Find where the given text appears and provide that cell's center as [x, y] coordinate. 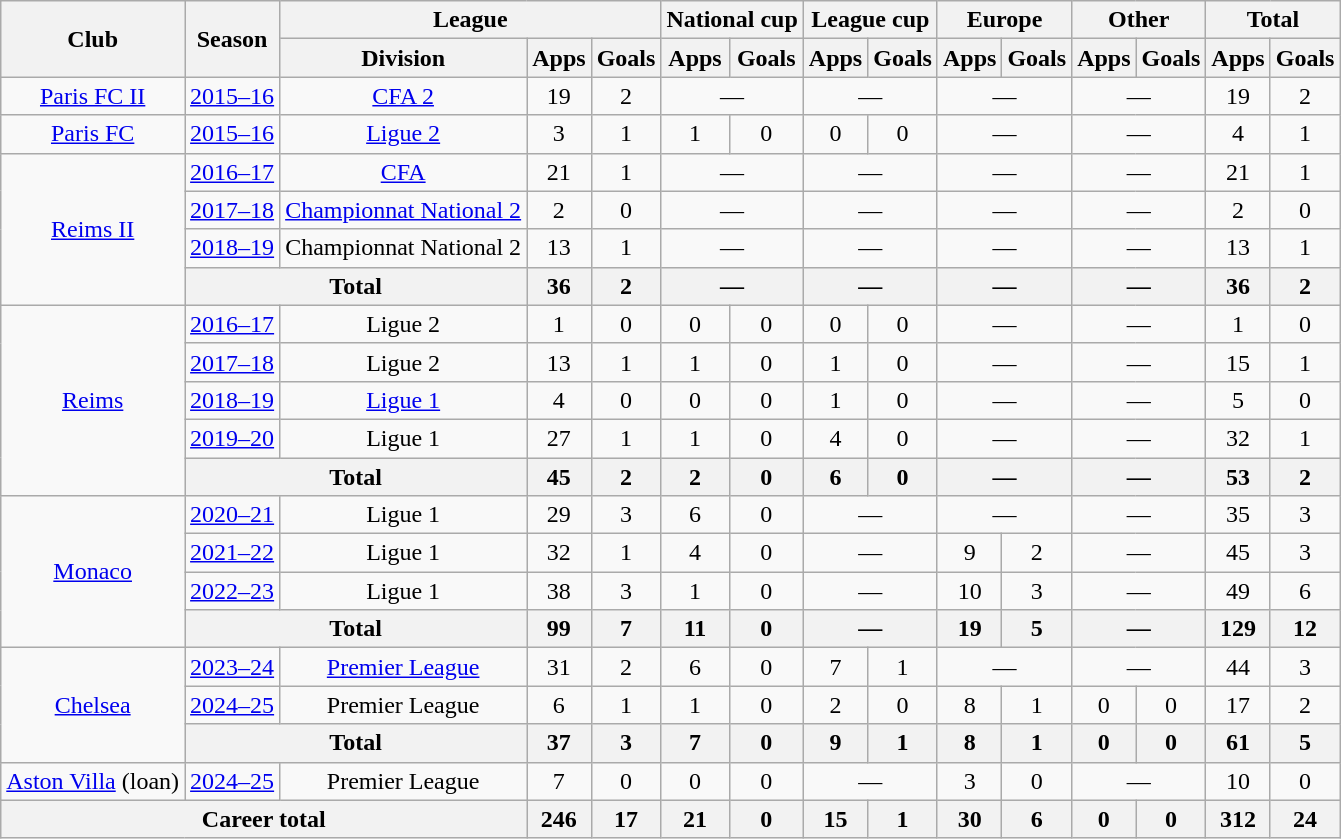
Reims [93, 400]
Other [1139, 20]
44 [1238, 667]
129 [1238, 629]
CFA [404, 172]
2021–22 [232, 553]
Aston Villa (loan) [93, 781]
League cup [870, 20]
35 [1238, 515]
Chelsea [93, 705]
Paris FC II [93, 96]
Europe [1004, 20]
31 [559, 667]
2022–23 [232, 591]
61 [1238, 743]
312 [1238, 819]
2020–21 [232, 515]
53 [1238, 477]
12 [1305, 629]
246 [559, 819]
29 [559, 515]
Paris FC [93, 134]
CFA 2 [404, 96]
League [470, 20]
30 [969, 819]
11 [695, 629]
Season [232, 39]
38 [559, 591]
24 [1305, 819]
2019–20 [232, 438]
National cup [732, 20]
2023–24 [232, 667]
Career total [264, 819]
Reims II [93, 229]
27 [559, 438]
99 [559, 629]
Division [404, 58]
Club [93, 39]
49 [1238, 591]
Monaco [93, 572]
37 [559, 743]
